Identify which cell holds the provided text, then report its [x, y] central coordinate. 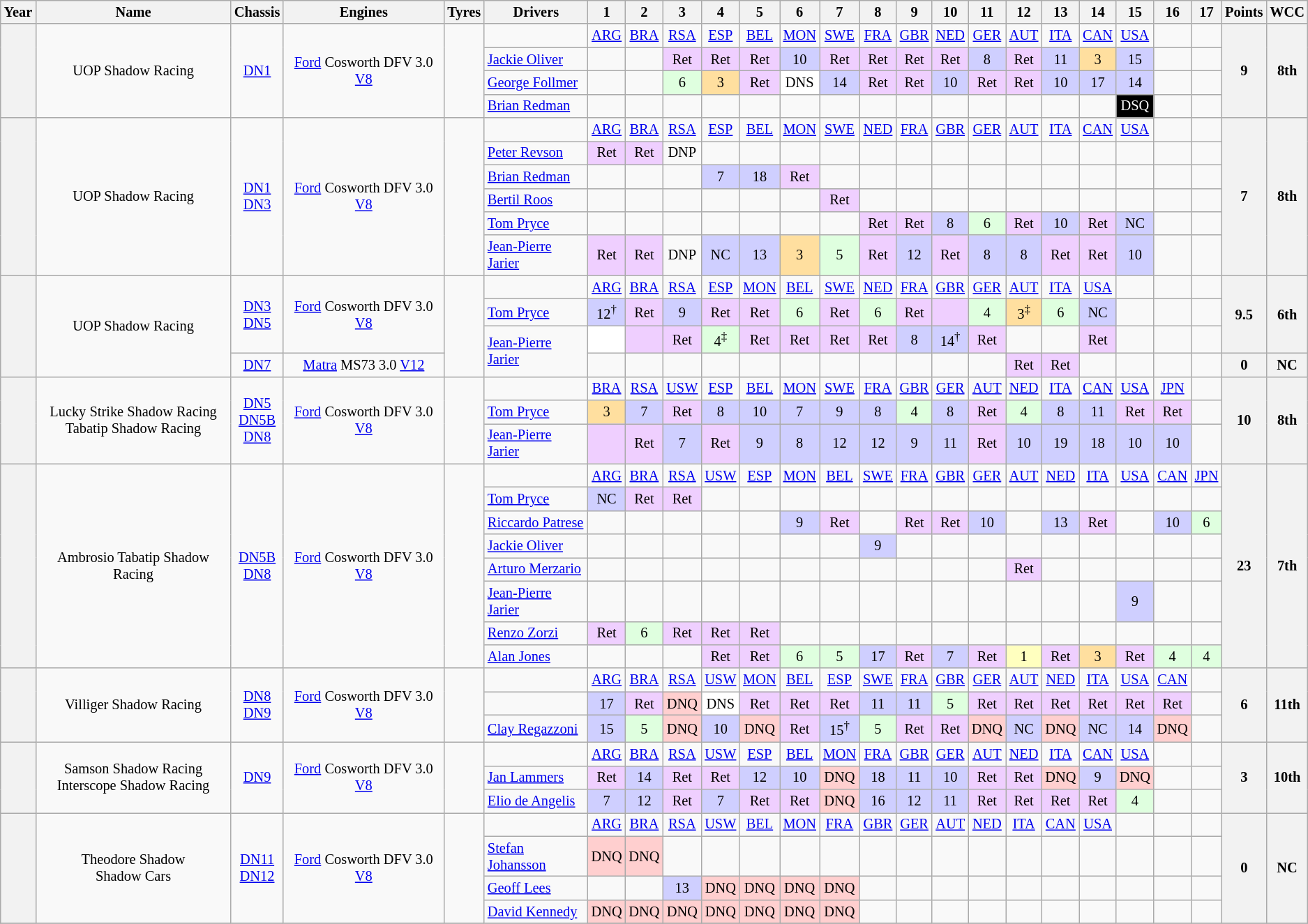
DN11DN12 [257, 868]
3‡ [1024, 312]
Matra MS73 3.0 V12 [363, 365]
Geoff Lees [536, 888]
Samson Shadow Racing Interscope Shadow Racing [133, 777]
DN1DN3 [257, 197]
4‡ [720, 339]
Ambrosio Tabatip Shadow Racing [133, 566]
7th [1287, 566]
Clay Regazzoni [536, 728]
George Follmer [536, 82]
Lucky Strike Shadow Racing Tabatip Shadow Racing [133, 420]
Tyres [464, 12]
DN8DN9 [257, 705]
Jan Lammers [536, 778]
10th [1287, 777]
DN5BDN8 [257, 566]
14† [950, 339]
DN5DN5BDN8 [257, 420]
Engines [363, 12]
DN7 [257, 365]
DN3DN5 [257, 315]
9.5 [1244, 315]
David Kennedy [536, 911]
Chassis [257, 12]
Riccardo Patrese [536, 522]
12† [607, 312]
Alan Jones [536, 656]
DSQ [1135, 106]
Theodore Shadow Shadow Cars [133, 868]
23 [1244, 566]
WCC [1287, 12]
Bertil Roos [536, 200]
Points [1244, 12]
DN9 [257, 777]
Stefan Johansson [536, 856]
Renzo Zorzi [536, 633]
Villiger Shadow Racing [133, 705]
Year [18, 12]
15† [840, 728]
Peter Revson [536, 153]
Drivers [536, 12]
19 [1060, 444]
11th [1287, 705]
Arturo Merzario [536, 569]
2 [644, 12]
Name [133, 12]
Elio de Angelis [536, 801]
DN1 [257, 71]
6th [1287, 315]
